Capture the cell that displays the provided text and extract its [x, y] central coordinate. 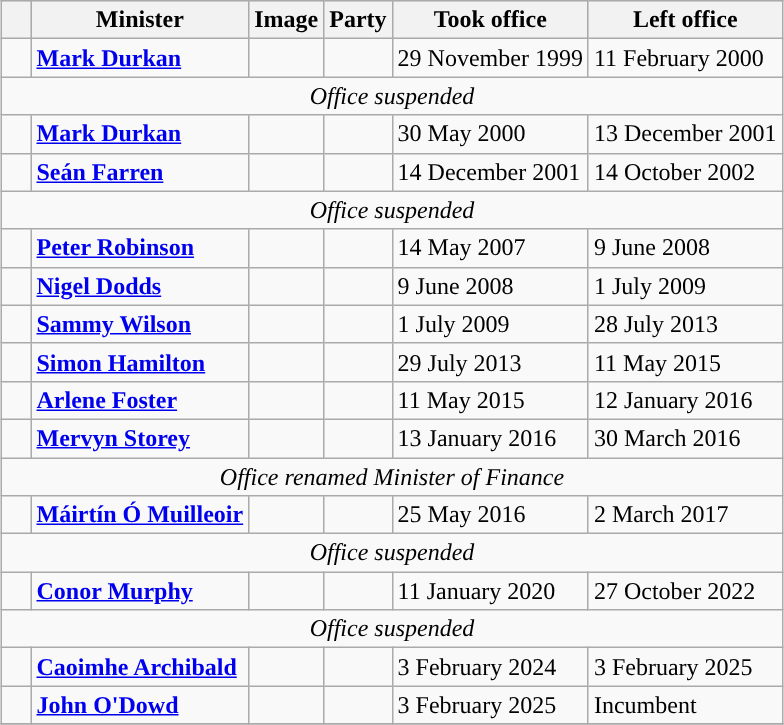
Arlene Foster [140, 400]
Image [286, 20]
29 July 2013 [490, 362]
Party [358, 20]
Máirtín Ó Muilleoir [140, 515]
30 May 2000 [490, 134]
Seán Farren [140, 172]
14 December 2001 [490, 172]
11 February 2000 [685, 58]
14 May 2007 [490, 248]
Peter Robinson [140, 248]
14 October 2002 [685, 172]
Simon Hamilton [140, 362]
Mervyn Storey [140, 438]
Took office [490, 20]
Nigel Dodds [140, 286]
Sammy Wilson [140, 324]
Incumbent [685, 705]
Caoimhe Archibald [140, 667]
Minister [140, 20]
13 January 2016 [490, 438]
13 December 2001 [685, 134]
25 May 2016 [490, 515]
Left office [685, 20]
27 October 2022 [685, 591]
John O'Dowd [140, 705]
Office renamed Minister of Finance [392, 477]
Conor Murphy [140, 591]
2 March 2017 [685, 515]
3 February 2024 [490, 667]
11 January 2020 [490, 591]
12 January 2016 [685, 400]
28 July 2013 [685, 324]
29 November 1999 [490, 58]
30 March 2016 [685, 438]
